Return [X, Y] of the center of cell containing provided text 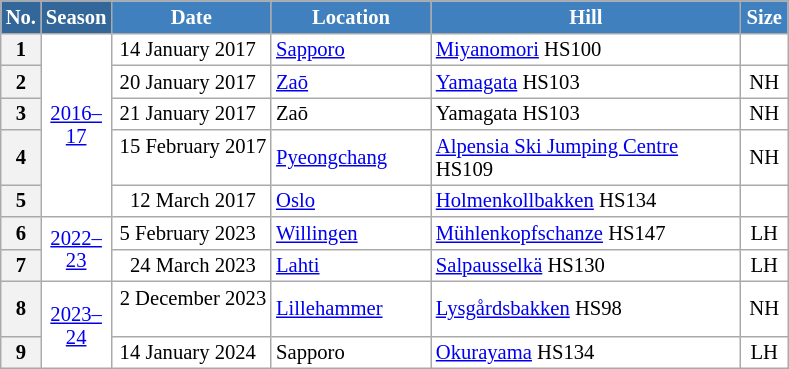
9 [21, 352]
Size [764, 16]
8 [21, 308]
Lahti [351, 265]
15 February 2017 [191, 158]
2 [21, 81]
Okurayama HS134 [586, 352]
Lillehammer [351, 308]
3 [21, 113]
14 January 2017 [191, 49]
Date [191, 16]
5 [21, 200]
No. [21, 16]
12 March 2017 [191, 200]
1 [21, 49]
Mühlenkopfschanze HS147 [586, 232]
20 January 2017 [191, 81]
Alpensia Ski Jumping Centre HS109 [586, 158]
7 [21, 265]
Salpausselkä HS130 [586, 265]
Oslo [351, 200]
Lysgårdsbakken HS98 [586, 308]
Season [76, 16]
2022–23 [76, 248]
Miyanomori HS100 [586, 49]
2 December 2023 [191, 308]
Pyeongchang [351, 158]
4 [21, 158]
2016–17 [76, 125]
Holmenkollbakken HS134 [586, 200]
24 March 2023 [191, 265]
Willingen [351, 232]
14 January 2024 [191, 352]
5 February 2023 [191, 232]
Location [351, 16]
6 [21, 232]
2023–24 [76, 324]
21 January 2017 [191, 113]
Hill [586, 16]
